Extract the (x, y) coordinate from the center of the cell holding the provided text.  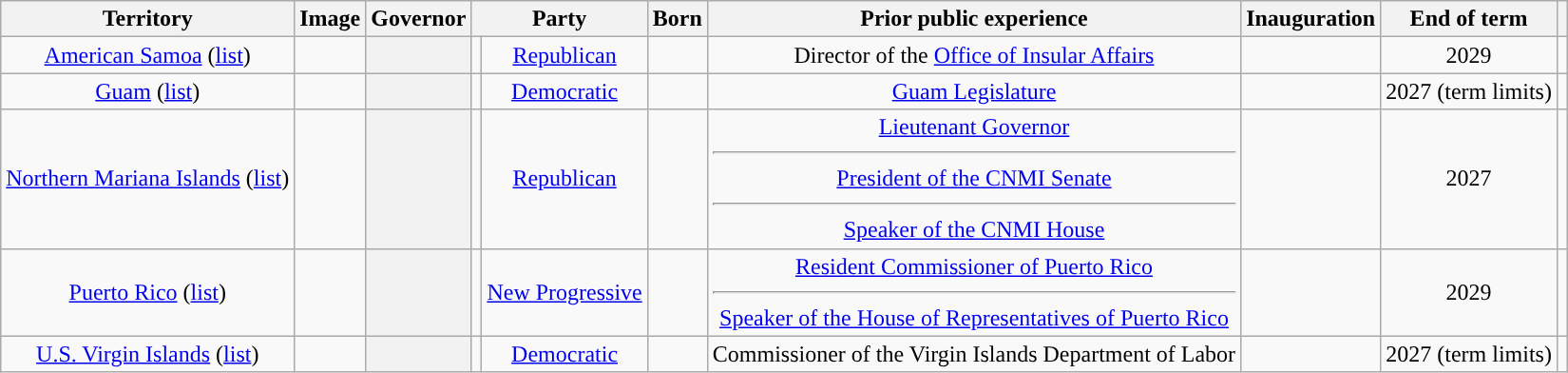
American Samoa (list) (148, 55)
Resident Commissioner of Puerto RicoSpeaker of the House of Representatives of Puerto Rico (973, 292)
Director of the Office of Insular Affairs (973, 55)
Commissioner of the Virgin Islands Department of Labor (973, 354)
U.S. Virgin Islands (list) (148, 354)
New Progressive (564, 292)
Lieutenant GovernorPresident of the CNMI SenateSpeaker of the CNMI House (973, 179)
2027 (1469, 179)
End of term (1469, 19)
Party (559, 19)
Born (677, 19)
Governor (418, 19)
Territory (148, 19)
Puerto Rico (list) (148, 292)
Prior public experience (973, 19)
Guam Legislature (973, 91)
Image (331, 19)
Northern Mariana Islands (list) (148, 179)
Guam (list) (148, 91)
Inauguration (1311, 19)
